Capture the cell that displays the provided text and extract its (x, y) central coordinate. 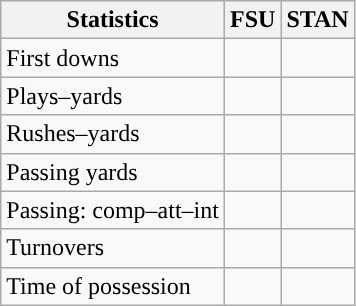
FSU (252, 20)
Turnovers (113, 248)
Passing: comp–att–int (113, 210)
Statistics (113, 20)
Passing yards (113, 172)
First downs (113, 58)
Rushes–yards (113, 134)
STAN (318, 20)
Time of possession (113, 286)
Plays–yards (113, 96)
